Search for the cell housing the specified text and yield its (X, Y) center coordinate. 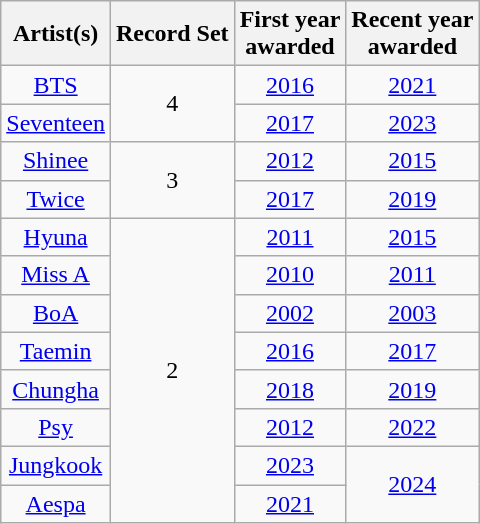
2024 (412, 484)
First yearawarded (290, 34)
2003 (412, 313)
Recent yearawarded (412, 34)
BTS (56, 85)
Hyuna (56, 237)
2022 (412, 427)
2 (172, 370)
2010 (290, 275)
Artist(s) (56, 34)
Jungkook (56, 465)
Psy (56, 427)
3 (172, 180)
Chungha (56, 389)
Taemin (56, 351)
2018 (290, 389)
Aespa (56, 503)
4 (172, 104)
BoA (56, 313)
2002 (290, 313)
Twice (56, 199)
Miss A (56, 275)
Seventeen (56, 123)
Record Set (172, 34)
Shinee (56, 161)
